From the cell containing the given text, extract its center point as [x, y] coordinate. 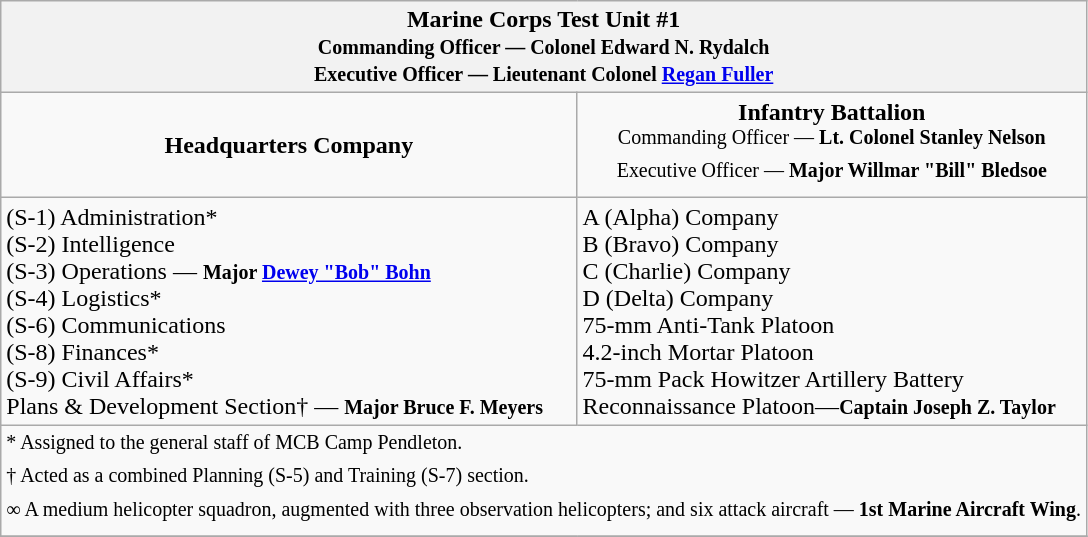
Marine Corps Test Unit #1Commanding Officer — Colonel Edward N. RydalchExecutive Officer — Lieutenant Colonel Regan Fuller [544, 47]
Infantry BattalionCommanding Officer — Lt. Colonel Stanley NelsonExecutive Officer — Major Willmar "Bill" Bledsoe [832, 146]
Headquarters Company [289, 146]
